Output the (x, y) coordinate of the center of the cell containing the given text.  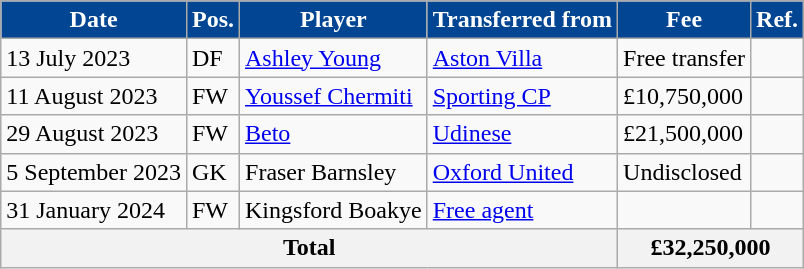
Fraser Barnsley (334, 172)
Ashley Young (334, 58)
Pos. (212, 20)
Kingsford Boakye (334, 210)
DF (212, 58)
5 September 2023 (94, 172)
Aston Villa (522, 58)
Udinese (522, 134)
Oxford United (522, 172)
Free agent (522, 210)
31 January 2024 (94, 210)
£21,500,000 (684, 134)
13 July 2023 (94, 58)
Beto (334, 134)
Free transfer (684, 58)
Ref. (778, 20)
Date (94, 20)
Sporting CP (522, 96)
£32,250,000 (711, 248)
Transferred from (522, 20)
11 August 2023 (94, 96)
£10,750,000 (684, 96)
Total (310, 248)
Undisclosed (684, 172)
Player (334, 20)
GK (212, 172)
29 August 2023 (94, 134)
Fee (684, 20)
Youssef Chermiti (334, 96)
